Return [X, Y] of the center of cell containing provided text 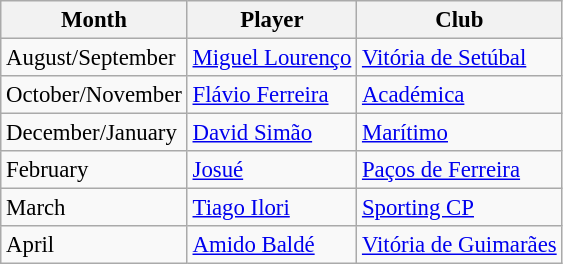
Paços de Ferreira [460, 170]
Marítimo [460, 133]
Josué [272, 170]
David Simão [272, 133]
Miguel Lourenço [272, 58]
Player [272, 20]
Vitória de Guimarães [460, 245]
Vitória de Setúbal [460, 58]
Amido Baldé [272, 245]
Tiago Ilori [272, 208]
Month [94, 20]
March [94, 208]
Sporting CP [460, 208]
Club [460, 20]
October/November [94, 95]
December/January [94, 133]
February [94, 170]
Flávio Ferreira [272, 95]
April [94, 245]
Académica [460, 95]
August/September [94, 58]
